Return (X, Y) of the center of cell containing provided text 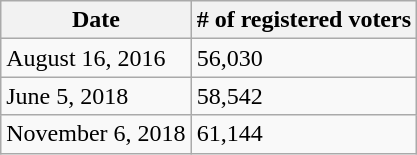
58,542 (304, 96)
Date (96, 20)
# of registered voters (304, 20)
61,144 (304, 134)
August 16, 2016 (96, 58)
June 5, 2018 (96, 96)
56,030 (304, 58)
November 6, 2018 (96, 134)
